Determine the (X, Y) coordinate at the center of the cell enclosing the given text.  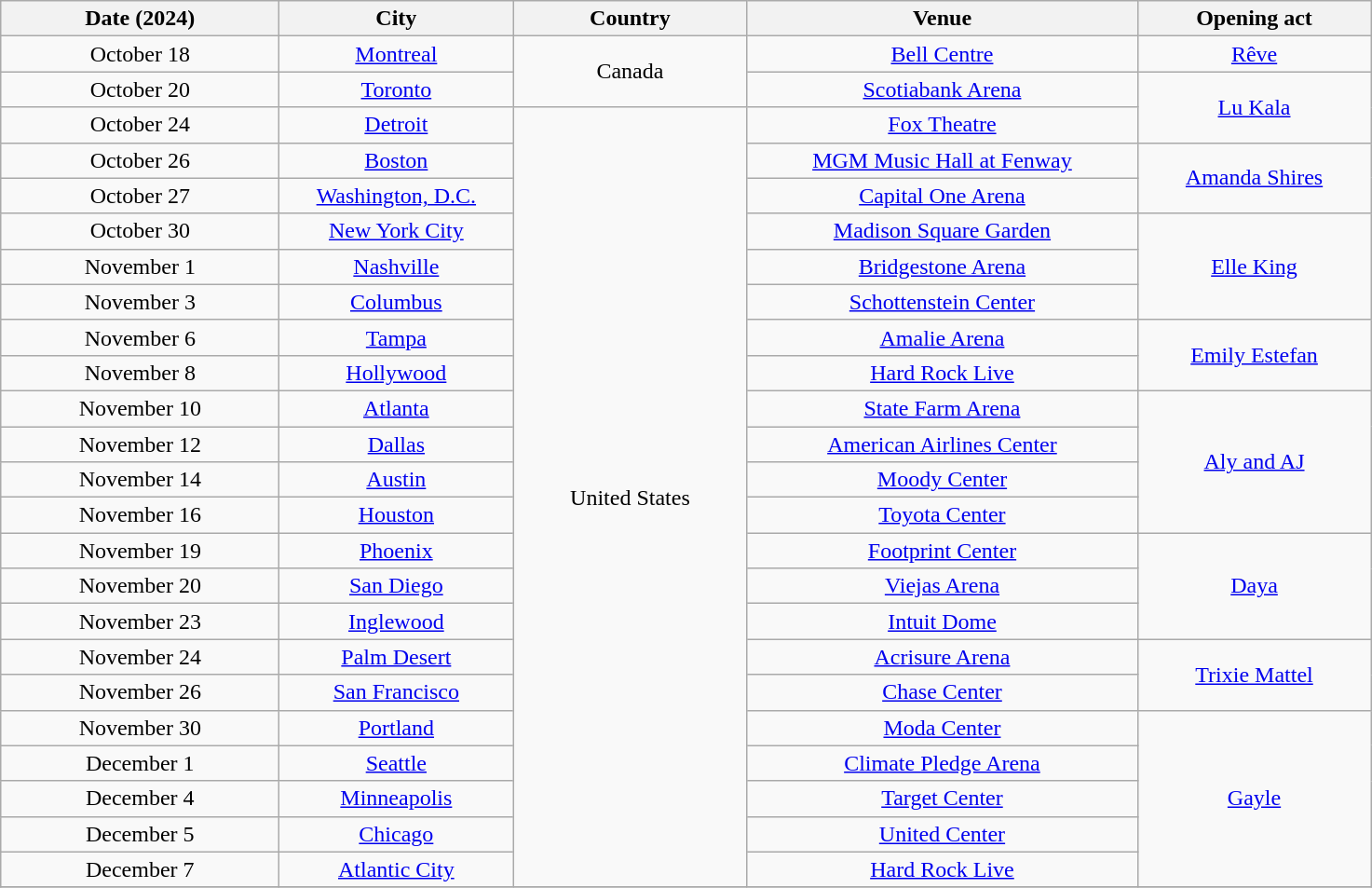
Minneapolis (397, 799)
Washington, D.C. (397, 196)
Scotiabank Arena (943, 89)
November 12 (140, 444)
Bridgestone Arena (943, 266)
Moody Center (943, 480)
Palm Desert (397, 657)
Atlanta (397, 408)
Fox Theatre (943, 125)
Emily Estefan (1254, 355)
Footprint Center (943, 551)
Montreal (397, 54)
Detroit (397, 125)
Nashville (397, 266)
November 10 (140, 408)
October 18 (140, 54)
Acrisure Arena (943, 657)
Dallas (397, 444)
Daya (1254, 586)
Viejas Arena (943, 586)
Target Center (943, 799)
November 24 (140, 657)
MGM Music Hall at Fenway (943, 160)
December 1 (140, 763)
Bell Centre (943, 54)
October 20 (140, 89)
November 19 (140, 551)
December 5 (140, 834)
Inglewood (397, 622)
Columbus (397, 302)
Rêve (1254, 54)
November 6 (140, 337)
Aly and AJ (1254, 461)
Moda Center (943, 728)
Toronto (397, 89)
State Farm Arena (943, 408)
San Diego (397, 586)
Chase Center (943, 692)
Intuit Dome (943, 622)
Portland (397, 728)
Toyota Center (943, 515)
Climate Pledge Arena (943, 763)
Amanda Shires (1254, 178)
Atlantic City (397, 869)
Boston (397, 160)
Chicago (397, 834)
Trixie Mattel (1254, 675)
November 20 (140, 586)
San Francisco (397, 692)
Capital One Arena (943, 196)
American Airlines Center (943, 444)
November 16 (140, 515)
November 26 (140, 692)
Gayle (1254, 799)
November 14 (140, 480)
Venue (943, 19)
October 27 (140, 196)
Opening act (1254, 19)
October 26 (140, 160)
Tampa (397, 337)
November 23 (140, 622)
Elle King (1254, 266)
Country (630, 19)
October 30 (140, 231)
December 4 (140, 799)
Austin (397, 480)
November 3 (140, 302)
New York City (397, 231)
Phoenix (397, 551)
Houston (397, 515)
October 24 (140, 125)
Hollywood (397, 373)
Amalie Arena (943, 337)
Date (2024) (140, 19)
Madison Square Garden (943, 231)
City (397, 19)
United States (630, 498)
Canada (630, 72)
United Center (943, 834)
Seattle (397, 763)
November 8 (140, 373)
Schottenstein Center (943, 302)
November 30 (140, 728)
Lu Kala (1254, 107)
November 1 (140, 266)
December 7 (140, 869)
